Find where the given text appears and provide that cell's center as [x, y] coordinate. 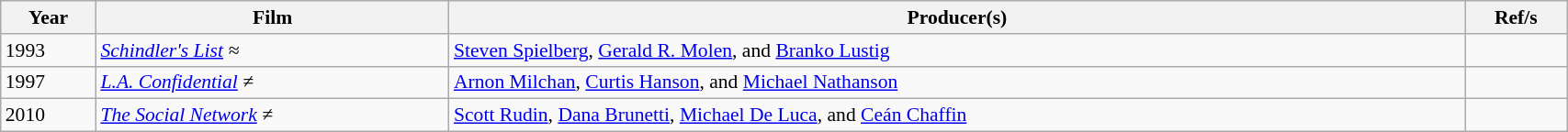
The Social Network ≠ [272, 115]
Ref/s [1516, 17]
Arnon Milchan, Curtis Hanson, and Michael Nathanson [957, 82]
Steven Spielberg, Gerald R. Molen, and Branko Lustig [957, 50]
Scott Rudin, Dana Brunetti, Michael De Luca, and Ceán Chaffin [957, 115]
Year [49, 17]
1997 [49, 82]
Film [272, 17]
Producer(s) [957, 17]
1993 [49, 50]
2010 [49, 115]
L.A. Confidential ≠ [272, 82]
Schindler's List ≈ [272, 50]
